Determine the (x, y) coordinate at the center of the cell enclosing the given text.  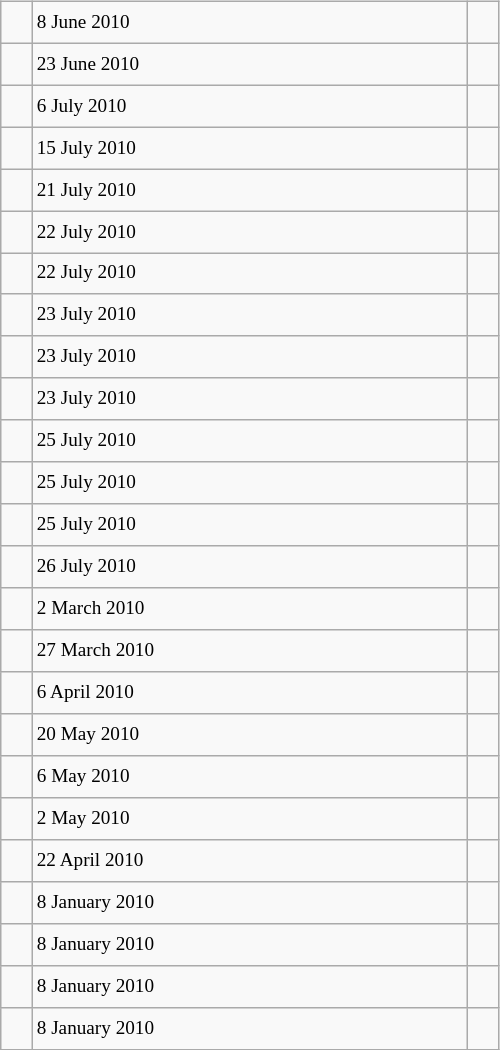
15 July 2010 (250, 148)
26 July 2010 (250, 567)
27 March 2010 (250, 651)
22 April 2010 (250, 861)
2 March 2010 (250, 609)
6 April 2010 (250, 693)
20 May 2010 (250, 735)
8 June 2010 (250, 22)
6 May 2010 (250, 777)
6 July 2010 (250, 106)
23 June 2010 (250, 64)
21 July 2010 (250, 190)
2 May 2010 (250, 819)
